Search for the cell housing the specified text and yield its (x, y) center coordinate. 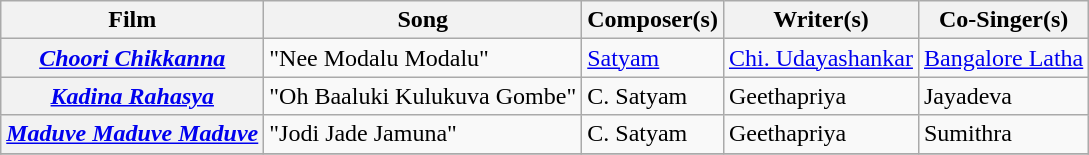
"Nee Modalu Modalu" (423, 58)
Kadina Rahasya (132, 96)
Film (132, 20)
"Jodi Jade Jamuna" (423, 134)
Sumithra (1003, 134)
Maduve Maduve Maduve (132, 134)
Satyam (653, 58)
Chi. Udayashankar (820, 58)
Song (423, 20)
Writer(s) (820, 20)
"Oh Baaluki Kulukuva Gombe" (423, 96)
Jayadeva (1003, 96)
Choori Chikkanna (132, 58)
Composer(s) (653, 20)
Co-Singer(s) (1003, 20)
Bangalore Latha (1003, 58)
